Search for the cell housing the specified text and yield its [X, Y] center coordinate. 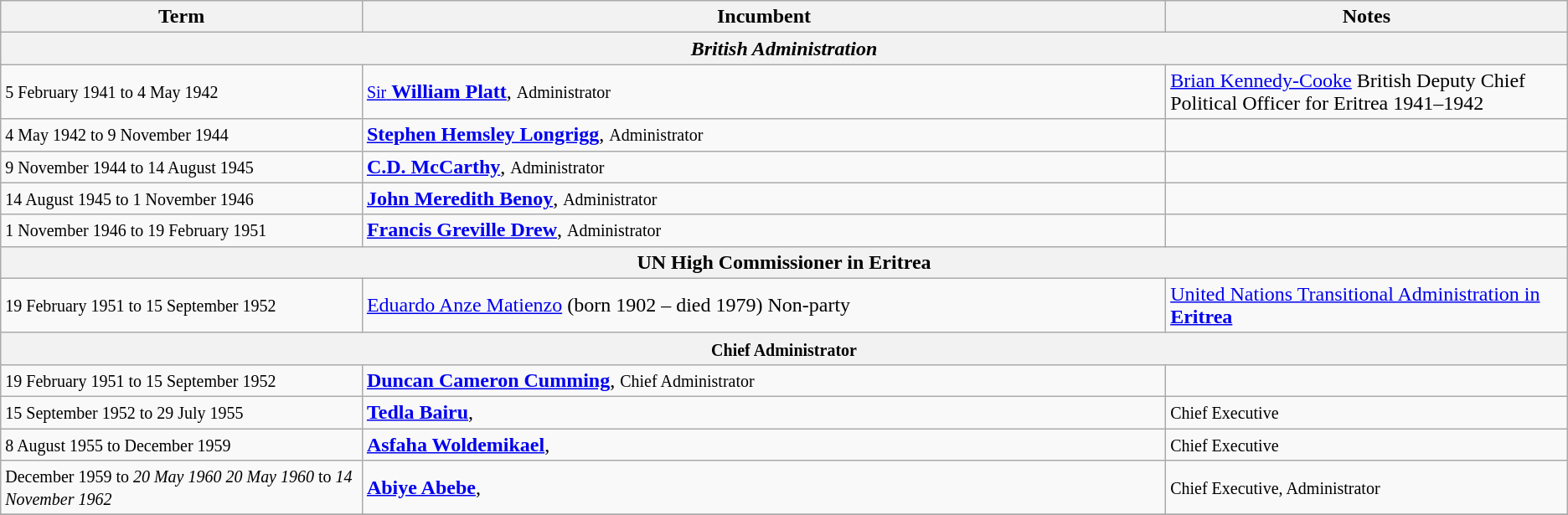
1 November 1946 to 19 February 1951 [182, 230]
Chief Executive, Administrator [1367, 487]
December 1959 to 20 May 1960 20 May 1960 to 14 November 1962 [182, 487]
Term [182, 17]
United Nations Transitional Administration in Eritrea [1367, 305]
Sir William Platt, Administrator [764, 92]
4 May 1942 to 9 November 1944 [182, 135]
9 November 1944 to 14 August 1945 [182, 167]
5 February 1941 to 4 May 1942 [182, 92]
8 August 1955 to December 1959 [182, 445]
Asfaha Woldemikael, [764, 445]
C.D. McCarthy, Administrator [764, 167]
Duncan Cameron Cumming, Chief Administrator [764, 380]
Brian Kennedy-Cooke British Deputy Chief Political Officer for Eritrea 1941–1942 [1367, 92]
Notes [1367, 17]
Incumbent [764, 17]
Abiye Abebe, [764, 487]
British Administration [784, 49]
Eduardo Anze Matienzo (born 1902 – died 1979) Non-party [764, 305]
15 September 1952 to 29 July 1955 [182, 412]
UN High Commissioner in Eritrea [784, 262]
John Meredith Benoy, Administrator [764, 198]
Stephen Hemsley Longrigg, Administrator [764, 135]
14 August 1945 to 1 November 1946 [182, 198]
Tedla Bairu, [764, 412]
Francis Greville Drew, Administrator [764, 230]
Chief Administrator [784, 348]
